Detect which cell encompasses the target text, then output its (x, y) center coordinate. 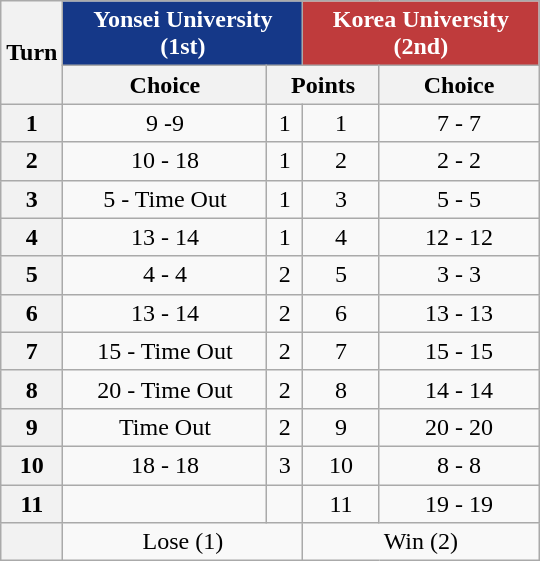
20 - 20 (459, 427)
14 - 14 (459, 389)
5 - Time Out (165, 199)
19 - 19 (459, 503)
15 - 15 (459, 351)
9 -9 (165, 123)
Time Out (165, 427)
Yonsei University (1st) (183, 34)
7 - 7 (459, 123)
Korea University (2nd) (421, 34)
Points (323, 85)
Win (2) (421, 542)
12 - 12 (459, 237)
15 - Time Out (165, 351)
Turn (32, 52)
10 - 18 (165, 161)
13 - 13 (459, 313)
2 - 2 (459, 161)
3 - 3 (459, 275)
Lose (1) (183, 542)
4 - 4 (165, 275)
20 - Time Out (165, 389)
18 - 18 (165, 465)
5 - 5 (459, 199)
8 - 8 (459, 465)
